Detect which cell encompasses the target text, then output its [x, y] center coordinate. 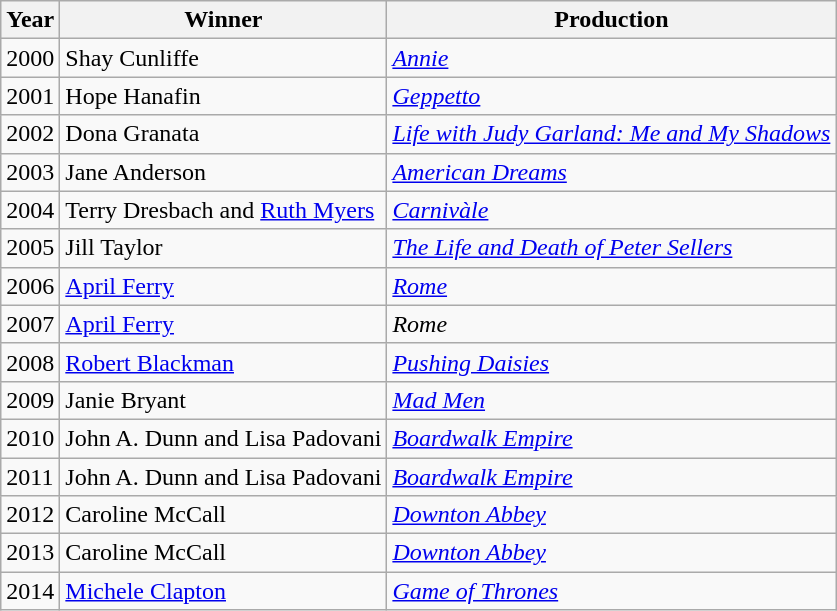
2006 [30, 286]
2008 [30, 362]
2010 [30, 438]
Dona Granata [224, 134]
Robert Blackman [224, 362]
Pushing Daisies [612, 362]
Shay Cunliffe [224, 58]
2014 [30, 591]
2009 [30, 400]
Michele Clapton [224, 591]
2007 [30, 324]
Hope Hanafin [224, 96]
Mad Men [612, 400]
Carnivàle [612, 210]
2002 [30, 134]
Terry Dresbach and Ruth Myers [224, 210]
Production [612, 20]
2003 [30, 172]
2004 [30, 210]
2005 [30, 248]
Year [30, 20]
Winner [224, 20]
Jill Taylor [224, 248]
Life with Judy Garland: Me and My Shadows [612, 134]
Janie Bryant [224, 400]
2000 [30, 58]
2011 [30, 477]
Jane Anderson [224, 172]
Annie [612, 58]
Geppetto [612, 96]
American Dreams [612, 172]
Game of Thrones [612, 591]
2013 [30, 553]
2012 [30, 515]
The Life and Death of Peter Sellers [612, 248]
2001 [30, 96]
